Return the (X, Y) coordinate for the center point of the cell that contains the specified text.  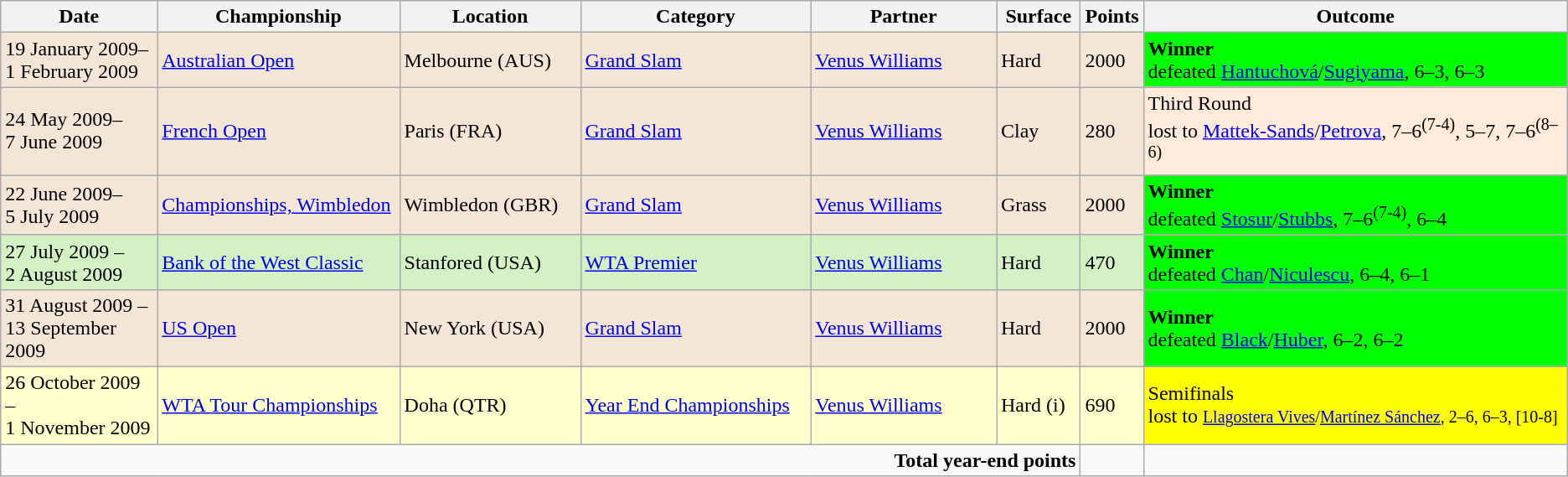
Doha (QTR) (490, 406)
Paris (FRA) (490, 131)
Wimbledon (GBR) (490, 205)
Winner defeated Chan/Niculescu, 6–4, 6–1 (1355, 262)
470 (1112, 262)
280 (1112, 131)
New York (USA) (490, 329)
Category (695, 17)
Location (490, 17)
WTA Tour Championships (278, 406)
US Open (278, 329)
Outcome (1355, 17)
Australian Open (278, 60)
Year End Championships (695, 406)
Surface (1039, 17)
Melbourne (AUS) (490, 60)
24 May 2009–7 June 2009 (79, 131)
Winner defeated Black/Huber, 6–2, 6–2 (1355, 329)
31 August 2009 –13 September 2009 (79, 329)
26 October 2009 –1 November 2009 (79, 406)
Hard (i) (1039, 406)
22 June 2009–5 July 2009 (79, 205)
Winner defeated Hantuchová/Sugiyama, 6–3, 6–3 (1355, 60)
Date (79, 17)
Semifinals lost to Llagostera Vives/Martínez Sánchez, 2–6, 6–3, [10-8] (1355, 406)
Stanfored (USA) (490, 262)
690 (1112, 406)
Bank of the West Classic (278, 262)
Championship (278, 17)
Winner defeated Stosur/Stubbs, 7–6(7-4), 6–4 (1355, 205)
Grass (1039, 205)
Total year-end points (541, 460)
French Open (278, 131)
19 January 2009–1 February 2009 (79, 60)
Clay (1039, 131)
Partner (904, 17)
27 July 2009 –2 August 2009 (79, 262)
Points (1112, 17)
Championships, Wimbledon (278, 205)
WTA Premier (695, 262)
Third Round lost to Mattek-Sands/Petrova, 7–6(7-4), 5–7, 7–6(8–6) (1355, 131)
